From the cell containing the given text, extract its center point as [X, Y] coordinate. 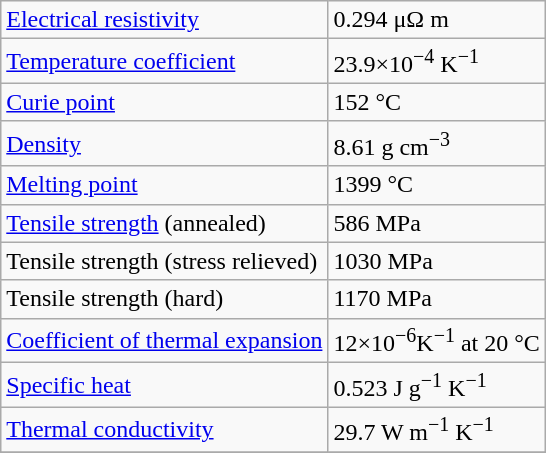
1170 MPa [436, 299]
Specific heat [164, 386]
Density [164, 144]
Temperature coefficient [164, 62]
1399 °C [436, 185]
Electrical resistivity [164, 20]
12×10−6K−1 at 20 °C [436, 340]
29.7 W m−1 K−1 [436, 430]
Tensile strength (annealed) [164, 223]
Tensile strength (stress relieved) [164, 261]
Thermal conductivity [164, 430]
Coefficient of thermal expansion [164, 340]
152 °C [436, 102]
586 MPa [436, 223]
0.523 J g−1 K−1 [436, 386]
Curie point [164, 102]
Tensile strength (hard) [164, 299]
23.9×10−4 K−1 [436, 62]
1030 MPa [436, 261]
8.61 g cm−3 [436, 144]
0.294 μΩ m [436, 20]
Melting point [164, 185]
